Extract the (x, y) coordinate from the center of the cell holding the provided text.  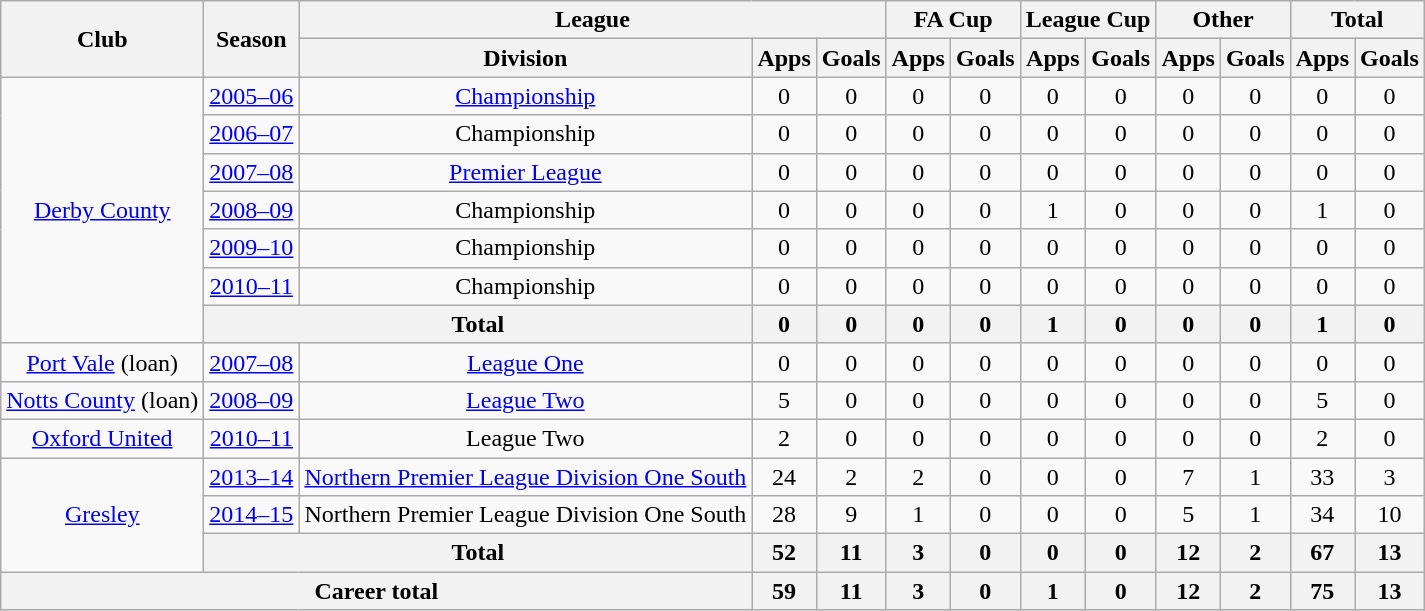
League (592, 20)
Oxford United (102, 438)
59 (784, 591)
FA Cup (953, 20)
7 (1188, 477)
2005–06 (252, 96)
Gresley (102, 515)
2014–15 (252, 515)
34 (1322, 515)
League One (526, 362)
33 (1322, 477)
Derby County (102, 210)
2006–07 (252, 134)
Port Vale (loan) (102, 362)
75 (1322, 591)
9 (851, 515)
10 (1390, 515)
24 (784, 477)
52 (784, 553)
Division (526, 58)
2009–10 (252, 248)
67 (1322, 553)
Premier League (526, 172)
28 (784, 515)
Career total (376, 591)
Notts County (loan) (102, 400)
Other (1223, 20)
Club (102, 39)
League Cup (1088, 20)
Season (252, 39)
2013–14 (252, 477)
